Find where the given text appears and provide that cell's center as (x, y) coordinate. 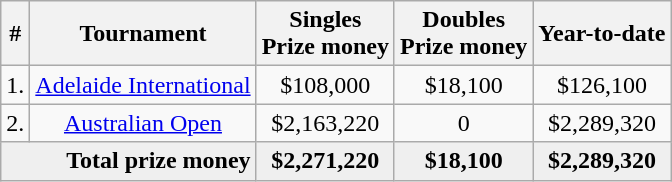
# (16, 34)
Year-to-date (602, 34)
$2,271,220 (325, 161)
SinglesPrize money (325, 34)
Tournament (143, 34)
Australian Open (143, 123)
$2,163,220 (325, 123)
1. (16, 85)
Adelaide International (143, 85)
DoublesPrize money (463, 34)
0 (463, 123)
$108,000 (325, 85)
2. (16, 123)
Total prize money (128, 161)
$126,100 (602, 85)
